From the cell containing the given text, extract its center point as (x, y) coordinate. 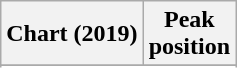
Chart (2019) (72, 34)
Peakposition (189, 34)
